Locate the cell with the specified text and output its [X, Y] center coordinate. 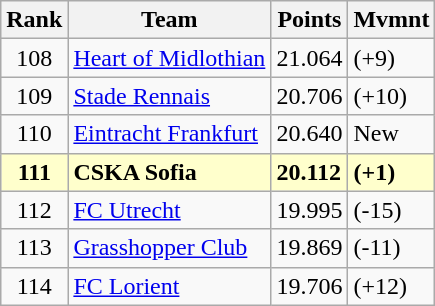
Mvmnt [392, 20]
(-11) [392, 248]
Grasshopper Club [170, 248]
(+12) [392, 286]
Points [310, 20]
114 [34, 286]
20.706 [310, 96]
Rank [34, 20]
112 [34, 210]
(+1) [392, 172]
108 [34, 58]
113 [34, 248]
Eintracht Frankfurt [170, 134]
19.869 [310, 248]
CSKA Sofia [170, 172]
Heart of Midlothian [170, 58]
(+9) [392, 58]
Team [170, 20]
(-15) [392, 210]
111 [34, 172]
(+10) [392, 96]
110 [34, 134]
19.706 [310, 286]
19.995 [310, 210]
20.112 [310, 172]
21.064 [310, 58]
New [392, 134]
Stade Rennais [170, 96]
109 [34, 96]
FC Lorient [170, 286]
20.640 [310, 134]
FC Utrecht [170, 210]
